Capture the cell that displays the provided text and extract its (X, Y) central coordinate. 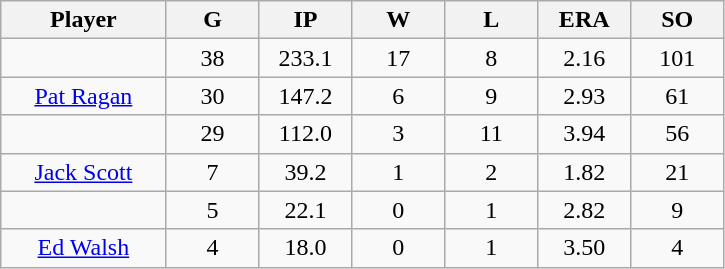
Player (84, 20)
56 (678, 134)
Ed Walsh (84, 248)
2.16 (584, 58)
2.82 (584, 210)
233.1 (306, 58)
8 (492, 58)
3 (398, 134)
ERA (584, 20)
G (212, 20)
2.93 (584, 96)
30 (212, 96)
Pat Ragan (84, 96)
SO (678, 20)
18.0 (306, 248)
Jack Scott (84, 172)
W (398, 20)
7 (212, 172)
L (492, 20)
112.0 (306, 134)
1.82 (584, 172)
21 (678, 172)
61 (678, 96)
5 (212, 210)
38 (212, 58)
6 (398, 96)
101 (678, 58)
17 (398, 58)
22.1 (306, 210)
39.2 (306, 172)
IP (306, 20)
11 (492, 134)
29 (212, 134)
3.50 (584, 248)
147.2 (306, 96)
2 (492, 172)
3.94 (584, 134)
